Detect which cell encompasses the target text, then output its (x, y) center coordinate. 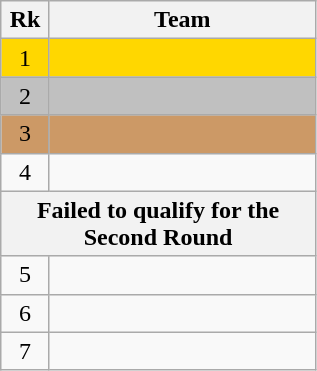
7 (26, 351)
3 (26, 134)
6 (26, 313)
4 (26, 172)
1 (26, 58)
Team (182, 20)
Failed to qualify for the Second Round (158, 224)
2 (26, 96)
Rk (26, 20)
5 (26, 275)
